From the cell containing the given text, extract its center point as (x, y) coordinate. 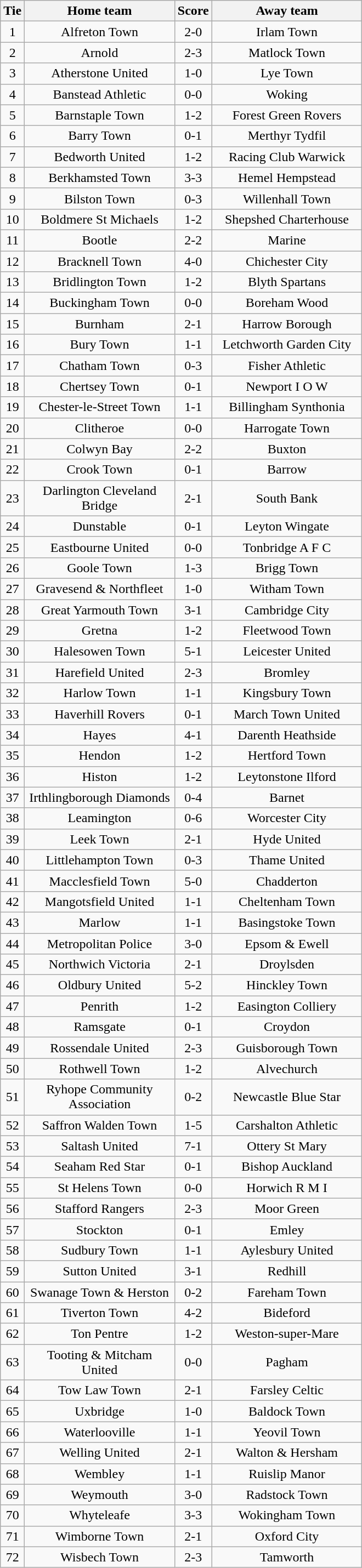
Forest Green Rovers (287, 115)
Yeovil Town (287, 1432)
Oldbury United (100, 985)
15 (13, 324)
59 (13, 1271)
Tiverton Town (100, 1313)
38 (13, 818)
44 (13, 943)
Harlow Town (100, 693)
Weston-super-Mare (287, 1334)
Darlington Cleveland Bridge (100, 498)
6 (13, 136)
Clitheroe (100, 428)
5-0 (193, 881)
Burnham (100, 324)
Ruislip Manor (287, 1474)
Metropolitan Police (100, 943)
Welling United (100, 1453)
30 (13, 652)
1 (13, 32)
45 (13, 965)
Brigg Town (287, 568)
Tow Law Town (100, 1390)
66 (13, 1432)
8 (13, 178)
Leyton Wingate (287, 526)
Northwich Victoria (100, 965)
Newport I O W (287, 386)
52 (13, 1125)
71 (13, 1536)
1-5 (193, 1125)
54 (13, 1167)
Hemel Hempstead (287, 178)
35 (13, 756)
Merthyr Tydfil (287, 136)
2-0 (193, 32)
42 (13, 902)
Alfreton Town (100, 32)
26 (13, 568)
39 (13, 839)
24 (13, 526)
17 (13, 366)
March Town United (287, 714)
Great Yarmouth Town (100, 610)
7 (13, 157)
Rossendale United (100, 1048)
Carshalton Athletic (287, 1125)
Cambridge City (287, 610)
36 (13, 777)
Kingsbury Town (287, 693)
Wembley (100, 1474)
32 (13, 693)
Baldock Town (287, 1411)
Witham Town (287, 589)
57 (13, 1229)
Wokingham Town (287, 1515)
Fareham Town (287, 1292)
Arnold (100, 53)
Bury Town (100, 345)
46 (13, 985)
Bridlington Town (100, 282)
Wisbech Town (100, 1557)
51 (13, 1097)
Moor Green (287, 1208)
9 (13, 198)
Fleetwood Town (287, 631)
50 (13, 1069)
Epsom & Ewell (287, 943)
67 (13, 1453)
Harrow Borough (287, 324)
25 (13, 547)
Gravesend & Northfleet (100, 589)
63 (13, 1362)
Stafford Rangers (100, 1208)
Dunstable (100, 526)
Weymouth (100, 1495)
Lye Town (287, 73)
Tie (13, 11)
Chadderton (287, 881)
Hertford Town (287, 756)
Tooting & Mitcham United (100, 1362)
27 (13, 589)
10 (13, 219)
Radstock Town (287, 1495)
Mangotsfield United (100, 902)
Barry Town (100, 136)
Marine (287, 240)
Waterlooville (100, 1432)
Barnet (287, 797)
Chichester City (287, 261)
56 (13, 1208)
0-6 (193, 818)
Bootle (100, 240)
4-2 (193, 1313)
Hinckley Town (287, 985)
Harefield United (100, 672)
Tamworth (287, 1557)
64 (13, 1390)
14 (13, 303)
Home team (100, 11)
0-4 (193, 797)
Berkhamsted Town (100, 178)
20 (13, 428)
Bilston Town (100, 198)
40 (13, 860)
Shepshed Charterhouse (287, 219)
Worcester City (287, 818)
5-1 (193, 652)
68 (13, 1474)
28 (13, 610)
Basingstoke Town (287, 922)
Chatham Town (100, 366)
Bedworth United (100, 157)
Walton & Hersham (287, 1453)
Billingham Synthonia (287, 407)
1-3 (193, 568)
53 (13, 1146)
4-1 (193, 735)
Aylesbury United (287, 1250)
60 (13, 1292)
Uxbridge (100, 1411)
4 (13, 94)
Littlehampton Town (100, 860)
Sutton United (100, 1271)
Ryhope Community Association (100, 1097)
Bromley (287, 672)
Chester-le-Street Town (100, 407)
5 (13, 115)
Guisborough Town (287, 1048)
Histon (100, 777)
70 (13, 1515)
Halesowen Town (100, 652)
31 (13, 672)
Tonbridge A F C (287, 547)
19 (13, 407)
Emley (287, 1229)
Oxford City (287, 1536)
South Bank (287, 498)
3 (13, 73)
Leamington (100, 818)
37 (13, 797)
Fisher Athletic (287, 366)
61 (13, 1313)
72 (13, 1557)
Newcastle Blue Star (287, 1097)
Chertsey Town (100, 386)
Pagham (287, 1362)
55 (13, 1188)
29 (13, 631)
47 (13, 1006)
Haverhill Rovers (100, 714)
Leek Town (100, 839)
Cheltenham Town (287, 902)
Penrith (100, 1006)
Sudbury Town (100, 1250)
5-2 (193, 985)
11 (13, 240)
Eastbourne United (100, 547)
Alvechurch (287, 1069)
Colwyn Bay (100, 449)
62 (13, 1334)
Whyteleafe (100, 1515)
7-1 (193, 1146)
12 (13, 261)
Boldmere St Michaels (100, 219)
St Helens Town (100, 1188)
Swanage Town & Herston (100, 1292)
4-0 (193, 261)
Hendon (100, 756)
Racing Club Warwick (287, 157)
Leytonstone Ilford (287, 777)
Saltash United (100, 1146)
Harrogate Town (287, 428)
Hyde United (287, 839)
Atherstone United (100, 73)
Ramsgate (100, 1027)
Buxton (287, 449)
Banstead Athletic (100, 94)
18 (13, 386)
Redhill (287, 1271)
22 (13, 470)
Saffron Walden Town (100, 1125)
Away team (287, 11)
33 (13, 714)
Irthlingborough Diamonds (100, 797)
Droylsden (287, 965)
34 (13, 735)
Macclesfield Town (100, 881)
Buckingham Town (100, 303)
Ton Pentre (100, 1334)
Marlow (100, 922)
21 (13, 449)
Barrow (287, 470)
Rothwell Town (100, 1069)
Easington Colliery (287, 1006)
Barnstaple Town (100, 115)
49 (13, 1048)
Stockton (100, 1229)
65 (13, 1411)
Wimborne Town (100, 1536)
16 (13, 345)
Irlam Town (287, 32)
Matlock Town (287, 53)
Bishop Auckland (287, 1167)
69 (13, 1495)
41 (13, 881)
Blyth Spartans (287, 282)
Crook Town (100, 470)
Farsley Celtic (287, 1390)
Bideford (287, 1313)
13 (13, 282)
2 (13, 53)
Gretna (100, 631)
Letchworth Garden City (287, 345)
Woking (287, 94)
Hayes (100, 735)
Bracknell Town (100, 261)
Seaham Red Star (100, 1167)
Croydon (287, 1027)
Thame United (287, 860)
Score (193, 11)
58 (13, 1250)
Leicester United (287, 652)
Boreham Wood (287, 303)
Goole Town (100, 568)
Ottery St Mary (287, 1146)
Willenhall Town (287, 198)
Darenth Heathside (287, 735)
23 (13, 498)
Horwich R M I (287, 1188)
43 (13, 922)
48 (13, 1027)
